For the text-containing cell, return its midpoint in [x, y] coordinate format. 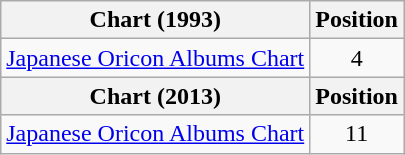
Chart (2013) [156, 96]
Chart (1993) [156, 20]
4 [357, 58]
11 [357, 134]
